Capture the cell that displays the provided text and extract its (X, Y) central coordinate. 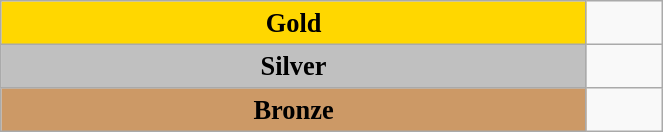
Bronze (294, 109)
Gold (294, 22)
Silver (294, 66)
